Scan for the cell matching the given text and deliver its [x, y] coordinate at center. 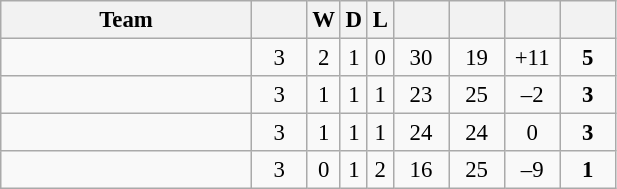
D [354, 20]
23 [421, 95]
Team [126, 20]
–9 [532, 170]
W [324, 20]
5 [588, 58]
L [380, 20]
+11 [532, 58]
–2 [532, 95]
30 [421, 58]
16 [421, 170]
19 [477, 58]
